Extract the [X, Y] coordinate from the center of the cell holding the provided text.  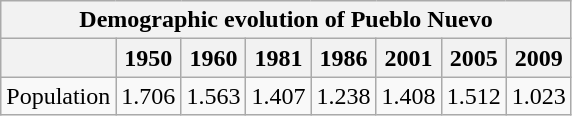
1.238 [344, 96]
2005 [474, 58]
Demographic evolution of Pueblo Nuevo [286, 20]
1.023 [538, 96]
Population [58, 96]
1950 [148, 58]
2009 [538, 58]
2001 [408, 58]
1.408 [408, 96]
1.512 [474, 96]
1986 [344, 58]
1960 [214, 58]
1.407 [278, 96]
1981 [278, 58]
1.706 [148, 96]
1.563 [214, 96]
